For the text-containing cell, return its midpoint in (X, Y) coordinate format. 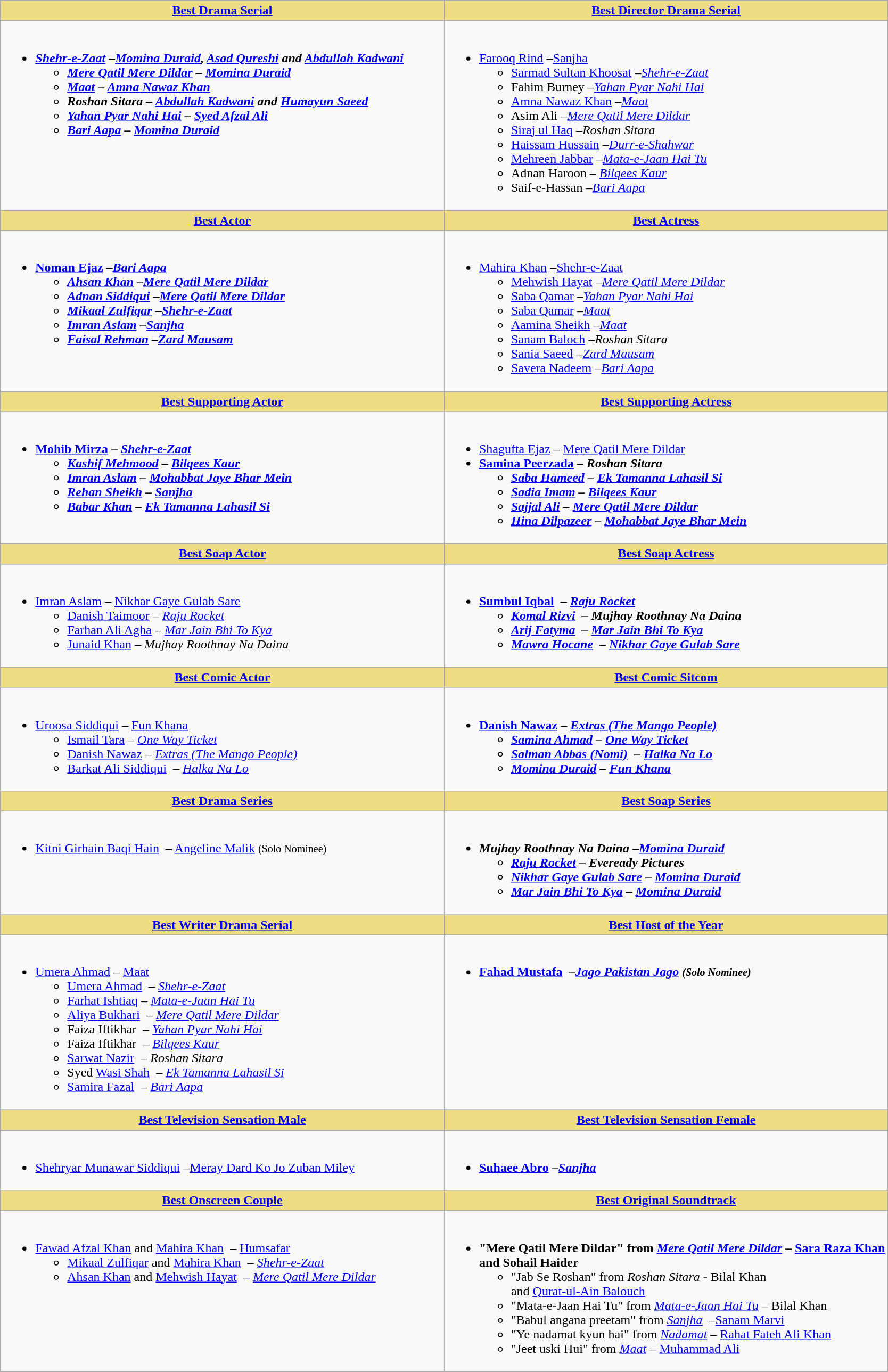
Fawad Afzal Khan and Mahira Khan – HumsafarMikaal Zulfiqar and Mahira Khan – Shehr-e-ZaatAhsan Khan and Mehwish Hayat – Mere Qatil Mere Dildar (223, 1291)
Best Television Sensation Female (666, 1120)
Mujhay Roothnay Na Daina –Momina DuraidRaju Rocket – Eveready PicturesNikhar Gaye Gulab Sare – Momina DuraidMar Jain Bhi To Kya – Momina Duraid (666, 862)
Fahad Mustafa –Jago Pakistan Jago (Solo Nominee) (666, 1022)
Best Television Sensation Male (223, 1120)
Best Supporting Actor (223, 401)
Best Host of the Year (666, 925)
Sumbul Iqbal – Raju RocketKomal Rizvi – Mujhay Roothnay Na DainaArij Fatyma – Mar Jain Bhi To KyaMawra Hocane – Nikhar Gaye Gulab Sare (666, 615)
Best Soap Actor (223, 554)
Best Comic Actor (223, 677)
Uroosa Siddiqui – Fun KhanaIsmail Tara – One Way TicketDanish Nawaz – Extras (The Mango People)Barkat Ali Siddiqui – Halka Na Lo (223, 739)
Best Soap Series (666, 801)
Best Supporting Actress (666, 401)
Danish Nawaz – Extras (The Mango People)Samina Ahmad – One Way TicketSalman Abbas (Nomi) – Halka Na LoMomina Duraid – Fun Khana (666, 739)
Best Actor (223, 220)
Best Writer Drama Serial (223, 925)
Suhaee Abro –Sanjha (666, 1161)
Shehryar Munawar Siddiqui –Meray Dard Ko Jo Zuban Miley (223, 1161)
Best Soap Actress (666, 554)
Imran Aslam – Nikhar Gaye Gulab SareDanish Taimoor – Raju RocketFarhan Ali Agha – Mar Jain Bhi To KyaJunaid Khan – Mujhay Roothnay Na Daina (223, 615)
Best Drama Serial (223, 11)
Kitni Girhain Baqi Hain – Angeline Malik (Solo Nominee) (223, 862)
Best Actress (666, 220)
Best Onscreen Couple (223, 1201)
Best Director Drama Serial (666, 11)
Best Original Soundtrack (666, 1201)
Best Comic Sitcom (666, 677)
Mohib Mirza – Shehr-e-ZaatKashif Mehmood – Bilqees KaurImran Aslam – Mohabbat Jaye Bhar MeinRehan Sheikh – SanjhaBabar Khan – Ek Tamanna Lahasil Si (223, 478)
Best Drama Series (223, 801)
